Return [X, Y] of the center of cell containing provided text 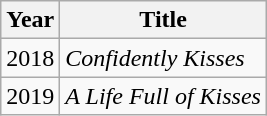
2018 [30, 58]
Title [164, 20]
Year [30, 20]
A Life Full of Kisses [164, 96]
2019 [30, 96]
Confidently Kisses [164, 58]
